Detect which cell encompasses the target text, then output its [x, y] center coordinate. 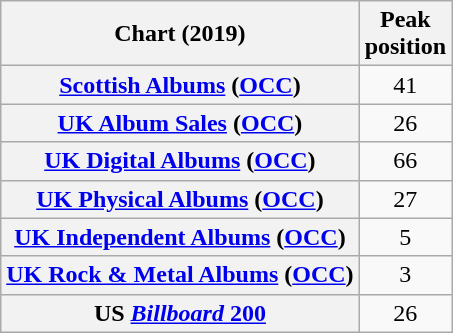
US Billboard 200 [180, 313]
UK Rock & Metal Albums (OCC) [180, 275]
UK Physical Albums (OCC) [180, 199]
66 [405, 161]
Peakposition [405, 34]
3 [405, 275]
Chart (2019) [180, 34]
UK Album Sales (OCC) [180, 123]
41 [405, 85]
Scottish Albums (OCC) [180, 85]
UK Independent Albums (OCC) [180, 237]
UK Digital Albums (OCC) [180, 161]
27 [405, 199]
5 [405, 237]
